Extract the [X, Y] coordinate from the center of the cell holding the provided text.  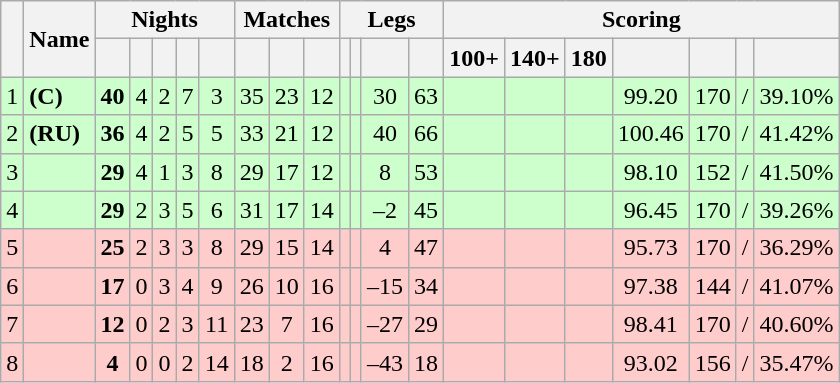
66 [426, 134]
36.29% [796, 248]
–2 [384, 210]
31 [252, 210]
26 [252, 286]
40.60% [796, 324]
97.38 [650, 286]
100+ [474, 58]
47 [426, 248]
98.41 [650, 324]
25 [112, 248]
Nights [164, 20]
34 [426, 286]
39.26% [796, 210]
95.73 [650, 248]
Matches [286, 20]
30 [384, 96]
152 [712, 172]
45 [426, 210]
(RU) [60, 134]
Scoring [642, 20]
9 [216, 286]
41.07% [796, 286]
53 [426, 172]
100.46 [650, 134]
33 [252, 134]
Legs [391, 20]
11 [216, 324]
144 [712, 286]
(C) [60, 96]
–15 [384, 286]
Name [60, 39]
140+ [534, 58]
156 [712, 362]
180 [588, 58]
21 [286, 134]
96.45 [650, 210]
63 [426, 96]
10 [286, 286]
36 [112, 134]
15 [286, 248]
–43 [384, 362]
41.50% [796, 172]
98.10 [650, 172]
35.47% [796, 362]
93.02 [650, 362]
–27 [384, 324]
39.10% [796, 96]
41.42% [796, 134]
35 [252, 96]
99.20 [650, 96]
